Detect which cell encompasses the target text, then output its [x, y] center coordinate. 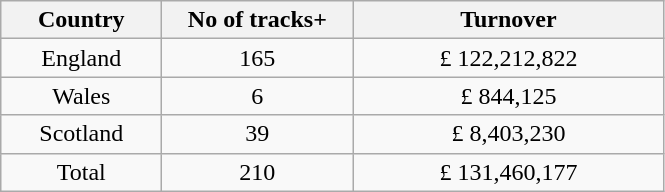
£ 131,460,177 [508, 172]
£ 122,212,822 [508, 58]
No of tracks+ [258, 20]
165 [258, 58]
Scotland [82, 134]
Total [82, 172]
England [82, 58]
Turnover [508, 20]
£ 8,403,230 [508, 134]
Country [82, 20]
6 [258, 96]
39 [258, 134]
£ 844,125 [508, 96]
210 [258, 172]
Wales [82, 96]
